Find where the given text appears and provide that cell's center as (x, y) coordinate. 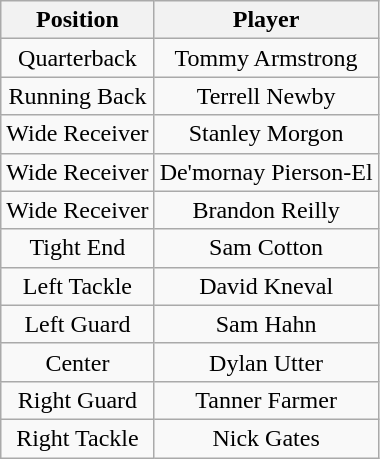
Stanley Morgon (266, 134)
Terrell Newby (266, 96)
Left Guard (78, 324)
Dylan Utter (266, 362)
Left Tackle (78, 286)
Tight End (78, 248)
Position (78, 20)
Sam Hahn (266, 324)
Brandon Reilly (266, 210)
Center (78, 362)
Nick Gates (266, 438)
Player (266, 20)
Right Guard (78, 400)
De'mornay Pierson-El (266, 172)
David Kneval (266, 286)
Running Back (78, 96)
Tanner Farmer (266, 400)
Right Tackle (78, 438)
Tommy Armstrong (266, 58)
Quarterback (78, 58)
Sam Cotton (266, 248)
